Provide the [X, Y] coordinate of the cell's center where the given text is located.  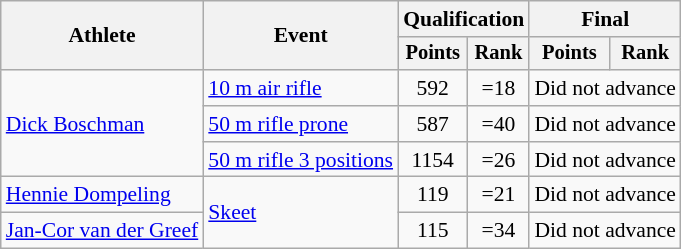
Dick Boschman [102, 124]
Athlete [102, 36]
Event [300, 36]
Hennie Dompeling [102, 195]
=40 [498, 124]
=18 [498, 88]
=21 [498, 195]
587 [432, 124]
Qualification [464, 19]
=26 [498, 160]
119 [432, 195]
10 m air rifle [300, 88]
Jan-Cor van der Greef [102, 231]
=34 [498, 231]
Final [605, 19]
Skeet [300, 212]
50 m rifle 3 positions [300, 160]
1154 [432, 160]
50 m rifle prone [300, 124]
115 [432, 231]
592 [432, 88]
